From the cell containing the given text, extract its center point as (x, y) coordinate. 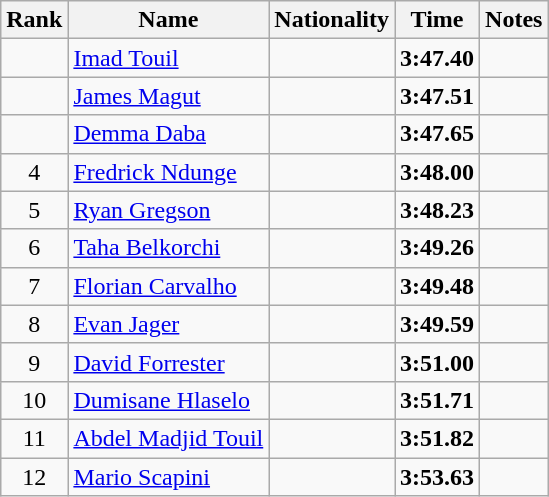
3:48.00 (438, 172)
3:53.63 (438, 477)
3:47.40 (438, 58)
3:49.48 (438, 286)
11 (34, 438)
3:48.23 (438, 210)
7 (34, 286)
Imad Touil (168, 58)
3:47.51 (438, 96)
3:47.65 (438, 134)
10 (34, 400)
3:51.00 (438, 362)
Taha Belkorchi (168, 248)
Time (438, 20)
4 (34, 172)
12 (34, 477)
8 (34, 324)
9 (34, 362)
Evan Jager (168, 324)
Name (168, 20)
Dumisane Hlaselo (168, 400)
James Magut (168, 96)
Rank (34, 20)
6 (34, 248)
Abdel Madjid Touil (168, 438)
3:51.71 (438, 400)
5 (34, 210)
Mario Scapini (168, 477)
3:51.82 (438, 438)
3:49.26 (438, 248)
Fredrick Ndunge (168, 172)
Florian Carvalho (168, 286)
Ryan Gregson (168, 210)
3:49.59 (438, 324)
Nationality (332, 20)
Demma Daba (168, 134)
Notes (514, 20)
David Forrester (168, 362)
